Provide the (X, Y) coordinate of the cell's center where the given text is located.  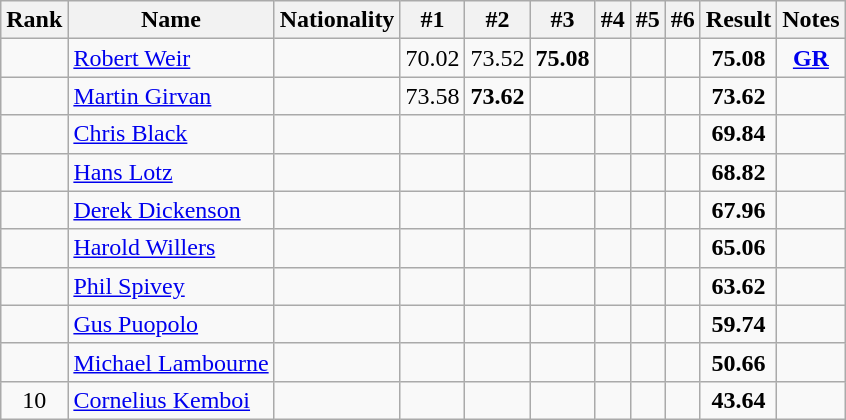
Harold Willers (171, 248)
Hans Lotz (171, 172)
70.02 (432, 58)
Nationality (337, 20)
#5 (648, 20)
67.96 (738, 210)
#4 (612, 20)
#1 (432, 20)
#6 (682, 20)
Martin Girvan (171, 96)
Gus Puopolo (171, 324)
43.64 (738, 400)
50.66 (738, 362)
Notes (811, 20)
63.62 (738, 286)
Michael Lambourne (171, 362)
73.58 (432, 96)
GR (811, 58)
59.74 (738, 324)
Phil Spivey (171, 286)
Result (738, 20)
69.84 (738, 134)
Chris Black (171, 134)
68.82 (738, 172)
#3 (562, 20)
10 (34, 400)
#2 (498, 20)
Cornelius Kemboi (171, 400)
65.06 (738, 248)
Robert Weir (171, 58)
73.52 (498, 58)
Name (171, 20)
Rank (34, 20)
Derek Dickenson (171, 210)
